Extract the [X, Y] coordinate from the center of the cell holding the provided text.  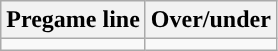
Pregame line [74, 20]
Over/under [210, 20]
